From the cell containing the given text, extract its center point as (x, y) coordinate. 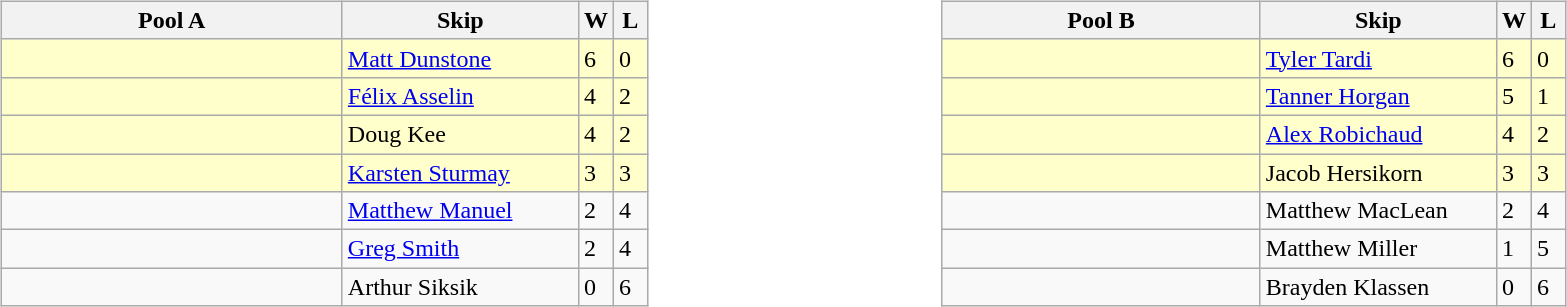
Félix Asselin (460, 96)
Matthew Manuel (460, 211)
Pool B (1102, 20)
Karsten Sturmay (460, 173)
Greg Smith (460, 249)
Alex Robichaud (1378, 134)
Tanner Horgan (1378, 96)
Pool A (172, 20)
Matthew Miller (1378, 249)
Arthur Siksik (460, 287)
Doug Kee (460, 134)
Jacob Hersikorn (1378, 173)
Brayden Klassen (1378, 287)
Matthew MacLean (1378, 211)
Matt Dunstone (460, 58)
Tyler Tardi (1378, 58)
